Output the (x, y) coordinate of the center of the cell containing the given text.  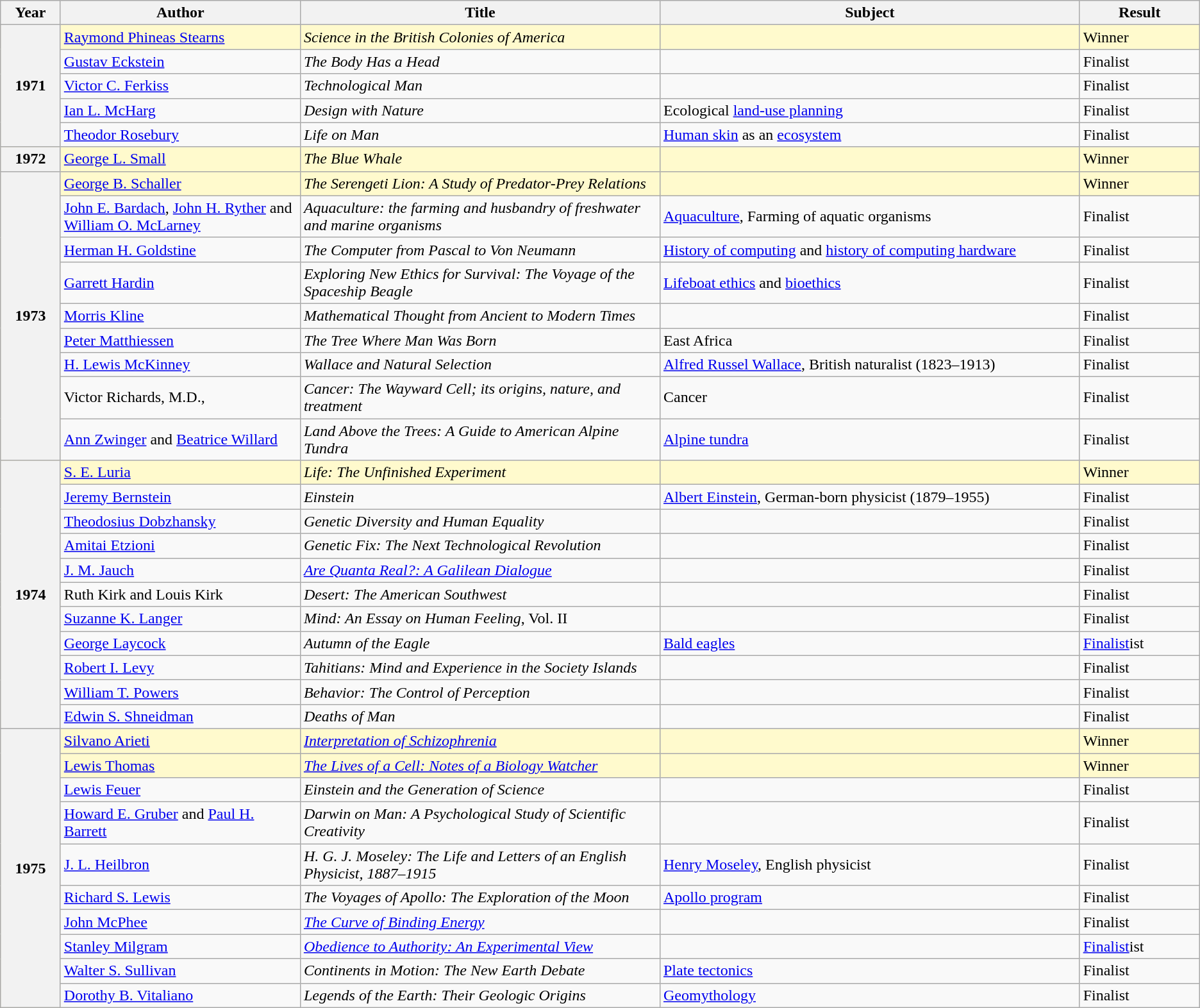
Herman H. Goldstine (180, 249)
Lifeboat ethics and bioethics (869, 282)
Darwin on Man: A Psychological Study of Scientific Creativity (479, 823)
Einstein (479, 497)
The Computer from Pascal to Von Neumann (479, 249)
The Tree Where Man Was Born (479, 340)
Obedience to Authority: An Experimental View (479, 946)
George Laycock (180, 643)
Victor Richards, M.D., (180, 398)
The Voyages of Apollo: The Exploration of the Moon (479, 898)
Land Above the Trees: A Guide to American Alpine Tundra (479, 440)
William T. Powers (180, 692)
J. L. Heilbron (180, 864)
Desert: The American Southwest (479, 594)
1973 (31, 315)
Albert Einstein, German-born physicist (1879–1955) (869, 497)
Alfred Russel Wallace, British naturalist (1823–1913) (869, 365)
Continents in Motion: The New Earth Debate (479, 971)
Dorothy B. Vitaliano (180, 995)
Cancer (869, 398)
Alpine tundra (869, 440)
J. M. Jauch (180, 570)
Interpretation of Schizophrenia (479, 741)
Design with Nature (479, 110)
Geomythology (869, 995)
The Lives of a Cell: Notes of a Biology Watcher (479, 765)
Author (180, 13)
Stanley Milgram (180, 946)
John E. Bardach, John H. Ryther and William O. McLarney (180, 217)
Deaths of Man (479, 716)
Henry Moseley, English physicist (869, 864)
Bald eagles (869, 643)
Technological Man (479, 86)
Amitai Etzioni (180, 546)
1975 (31, 868)
Morris Kline (180, 315)
History of computing and history of computing hardware (869, 249)
Apollo program (869, 898)
1974 (31, 595)
Title (479, 13)
The Serengeti Lion: A Study of Predator-Prey Relations (479, 183)
Science in the British Colonies of America (479, 37)
Einstein and the Generation of Science (479, 790)
Life: The Unfinished Experiment (479, 473)
The Curve of Binding Energy (479, 922)
Cancer: The Wayward Cell; its origins, nature, and treatment (479, 398)
Wallace and Natural Selection (479, 365)
Ann Zwinger and Beatrice Willard (180, 440)
Genetic Diversity and Human Equality (479, 521)
1972 (31, 159)
H. G. J. Moseley: The Life and Letters of an English Physicist, 1887–1915 (479, 864)
Legends of the Earth: Their Geologic Origins (479, 995)
Genetic Fix: The Next Technological Revolution (479, 546)
Subject (869, 13)
Ian L. McHarg (180, 110)
Richard S. Lewis (180, 898)
Theodor Rosebury (180, 135)
1971 (31, 86)
Mathematical Thought from Ancient to Modern Times (479, 315)
Lewis Feuer (180, 790)
John McPhee (180, 922)
Silvano Arieti (180, 741)
Tahitians: Mind and Experience in the Society Islands (479, 668)
Autumn of the Eagle (479, 643)
Mind: An Essay on Human Feeling, Vol. II (479, 619)
Theodosius Dobzhansky (180, 521)
George L. Small (180, 159)
Aquaculture, Farming of aquatic organisms (869, 217)
Year (31, 13)
Jeremy Bernstein (180, 497)
Plate tectonics (869, 971)
Human skin as an ecosystem (869, 135)
The Body Has a Head (479, 62)
George B. Schaller (180, 183)
Ruth Kirk and Louis Kirk (180, 594)
H. Lewis McKinney (180, 365)
Life on Man (479, 135)
Exploring New Ethics for Survival: The Voyage of the Spaceship Beagle (479, 282)
The Blue Whale (479, 159)
Ecological land-use planning (869, 110)
Lewis Thomas (180, 765)
Are Quanta Real?: A Galilean Dialogue (479, 570)
Victor C. Ferkiss (180, 86)
Suzanne K. Langer (180, 619)
Edwin S. Shneidman (180, 716)
Result (1140, 13)
Howard E. Gruber and Paul H. Barrett (180, 823)
Aquaculture: the farming and husbandry of freshwater and marine organisms (479, 217)
Gustav Eckstein (180, 62)
Garrett Hardin (180, 282)
Robert I. Levy (180, 668)
Behavior: The Control of Perception (479, 692)
Walter S. Sullivan (180, 971)
S. E. Luria (180, 473)
East Africa (869, 340)
Raymond Phineas Stearns (180, 37)
Peter Matthiessen (180, 340)
